Find where the given text appears and provide that cell's center as (x, y) coordinate. 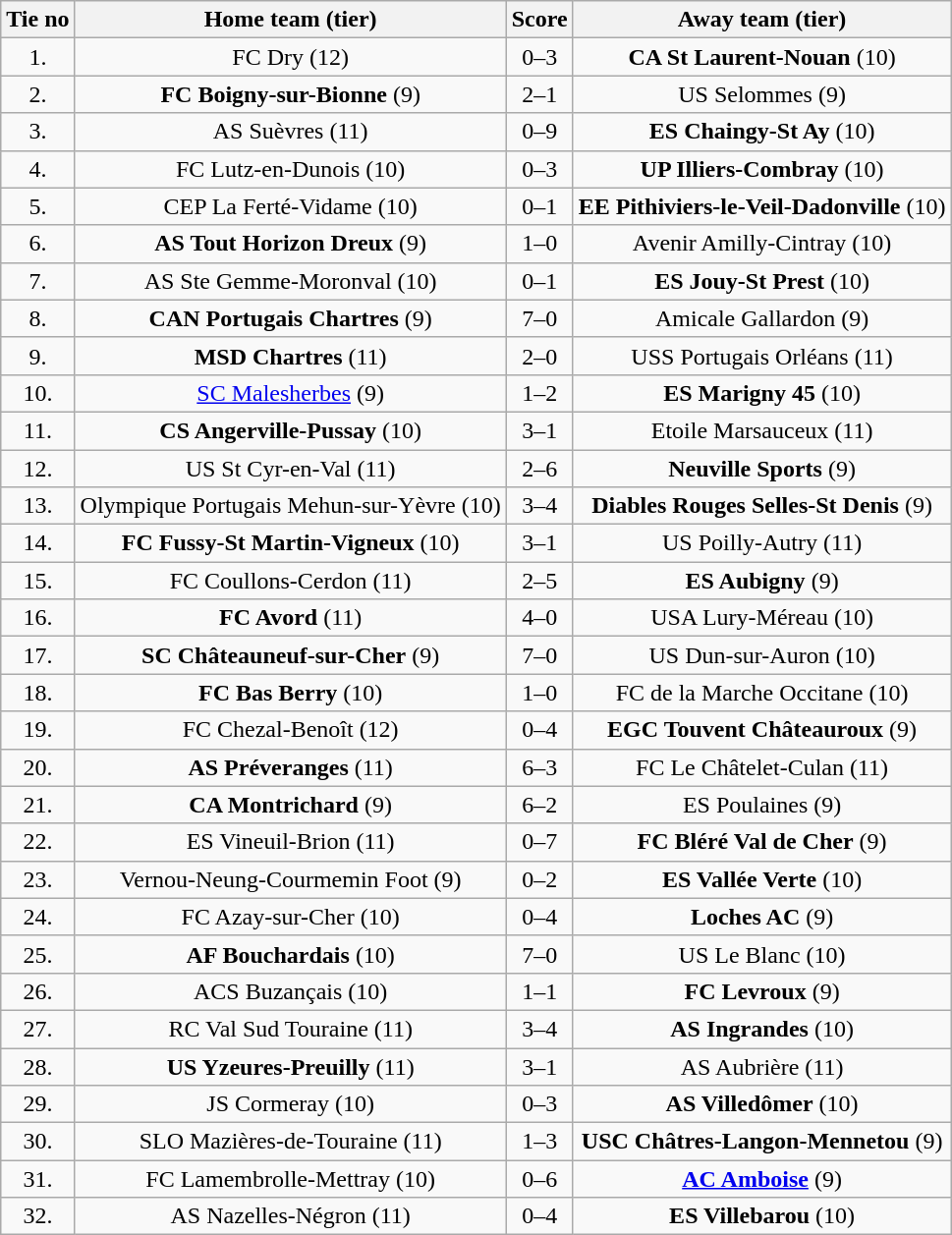
24. (37, 917)
26. (37, 991)
AS Ste Gemme-Moronval (10) (291, 281)
29. (37, 1104)
8. (37, 318)
2–1 (539, 94)
ES Vallée Verte (10) (762, 879)
17. (37, 655)
5. (37, 206)
Home team (tier) (291, 20)
ES Villebarou (10) (762, 1216)
EGC Touvent Châteauroux (9) (762, 730)
SC Malesherbes (9) (291, 393)
Avenir Amilly-Cintray (10) (762, 244)
3. (37, 132)
1–2 (539, 393)
32. (37, 1216)
2–0 (539, 356)
AS Aubrière (11) (762, 1066)
CEP La Ferté-Vidame (10) (291, 206)
Neuville Sports (9) (762, 469)
RC Val Sud Touraine (11) (291, 1029)
1–1 (539, 991)
AS Préveranges (11) (291, 767)
AS Tout Horizon Dreux (9) (291, 244)
AC Amboise (9) (762, 1179)
UP Illiers-Combray (10) (762, 169)
FC Lutz-en-Dunois (10) (291, 169)
4–0 (539, 618)
0–7 (539, 842)
CA St Laurent-Nouan (10) (762, 57)
US Selommes (9) (762, 94)
Amicale Gallardon (9) (762, 318)
AS Villedômer (10) (762, 1104)
FC Dry (12) (291, 57)
4. (37, 169)
US Dun-sur-Auron (10) (762, 655)
19. (37, 730)
ES Jouy-St Prest (10) (762, 281)
Tie no (37, 20)
ES Vineuil-Brion (11) (291, 842)
12. (37, 469)
14. (37, 543)
ES Marigny 45 (10) (762, 393)
US Yzeures-Preuilly (11) (291, 1066)
6. (37, 244)
Away team (tier) (762, 20)
CA Montrichard (9) (291, 805)
13. (37, 506)
USA Lury-Méreau (10) (762, 618)
FC Boigny-sur-Bionne (9) (291, 94)
2–6 (539, 469)
AS Nazelles-Négron (11) (291, 1216)
Vernou-Neung-Courmemin Foot (9) (291, 879)
FC Coullons-Cerdon (11) (291, 581)
18. (37, 693)
23. (37, 879)
10. (37, 393)
SC Châteauneuf-sur-Cher (9) (291, 655)
ES Poulaines (9) (762, 805)
US Le Blanc (10) (762, 954)
6–3 (539, 767)
15. (37, 581)
Loches AC (9) (762, 917)
0–6 (539, 1179)
11. (37, 430)
Diables Rouges Selles-St Denis (9) (762, 506)
0–2 (539, 879)
1–3 (539, 1142)
US Poilly-Autry (11) (762, 543)
2. (37, 94)
FC Lamembrolle-Mettray (10) (291, 1179)
Etoile Marsauceux (11) (762, 430)
30. (37, 1142)
21. (37, 805)
ES Aubigny (9) (762, 581)
7. (37, 281)
MSD Chartres (11) (291, 356)
ACS Buzançais (10) (291, 991)
CAN Portugais Chartres (9) (291, 318)
16. (37, 618)
EE Pithiviers-le-Veil-Dadonville (10) (762, 206)
SLO Mazières-de-Touraine (11) (291, 1142)
22. (37, 842)
FC Bas Berry (10) (291, 693)
USC Châtres-Langon-Mennetou (9) (762, 1142)
20. (37, 767)
31. (37, 1179)
25. (37, 954)
ES Chaingy-St Ay (10) (762, 132)
FC Bléré Val de Cher (9) (762, 842)
CS Angerville-Pussay (10) (291, 430)
2–5 (539, 581)
FC Fussy-St Martin-Vigneux (10) (291, 543)
FC Avord (11) (291, 618)
6–2 (539, 805)
9. (37, 356)
27. (37, 1029)
AS Suèvres (11) (291, 132)
28. (37, 1066)
Score (539, 20)
FC Levroux (9) (762, 991)
FC Azay-sur-Cher (10) (291, 917)
AS Ingrandes (10) (762, 1029)
US St Cyr-en-Val (11) (291, 469)
1. (37, 57)
FC Le Châtelet-Culan (11) (762, 767)
Olympique Portugais Mehun-sur-Yèvre (10) (291, 506)
0–9 (539, 132)
JS Cormeray (10) (291, 1104)
FC de la Marche Occitane (10) (762, 693)
FC Chezal-Benoît (12) (291, 730)
USS Portugais Orléans (11) (762, 356)
AF Bouchardais (10) (291, 954)
